Extract the (x, y) coordinate from the center of the cell holding the provided text.  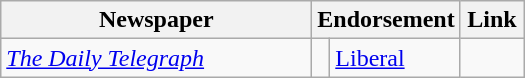
Endorsement (386, 20)
The Daily Telegraph (156, 58)
Liberal (395, 58)
Link (492, 20)
Newspaper (156, 20)
